Pinpoint the cell where the given text exists, returning its [x, y] midpoint coordinate. 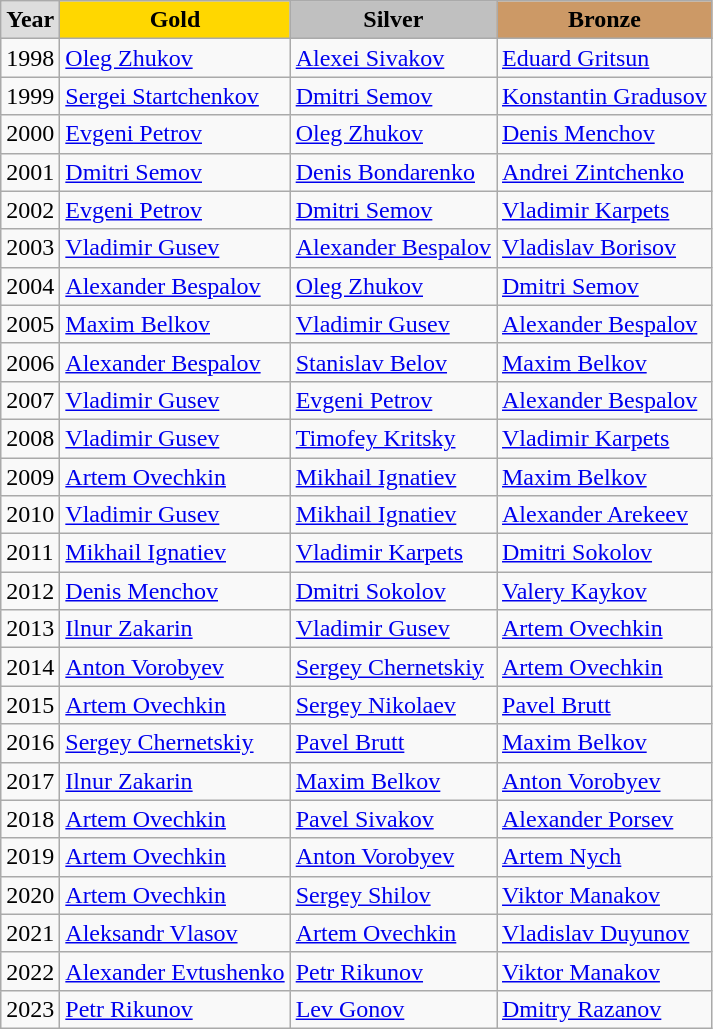
Alexander Arekeev [604, 515]
2012 [30, 591]
Vladislav Duyunov [604, 933]
Pavel Sivakov [393, 819]
2003 [30, 248]
Lev Gonov [393, 1009]
2004 [30, 286]
Sergey Nikolaev [393, 705]
Bronze [604, 20]
Sergei Startchenkov [175, 96]
2019 [30, 857]
Sergey Shilov [393, 895]
Stanislav Belov [393, 362]
Silver [393, 20]
Timofey Kritsky [393, 438]
Year [30, 20]
1999 [30, 96]
Dmitry Razanov [604, 1009]
2008 [30, 438]
Konstantin Gradusov [604, 96]
Aleksandr Vlasov [175, 933]
2000 [30, 134]
Alexander Evtushenko [175, 971]
Alexander Porsev [604, 819]
2018 [30, 819]
2007 [30, 400]
2005 [30, 324]
Artem Nych [604, 857]
Vladislav Borisov [604, 248]
2016 [30, 743]
2015 [30, 705]
2006 [30, 362]
2013 [30, 629]
2017 [30, 781]
2020 [30, 895]
2022 [30, 971]
2010 [30, 515]
2021 [30, 933]
2009 [30, 477]
2023 [30, 1009]
Valery Kaykov [604, 591]
Gold [175, 20]
2014 [30, 667]
Andrei Zintchenko [604, 172]
2001 [30, 172]
Alexei Sivakov [393, 58]
2011 [30, 553]
Denis Bondarenko [393, 172]
2002 [30, 210]
Eduard Gritsun [604, 58]
1998 [30, 58]
